Capture the cell that displays the provided text and extract its (x, y) central coordinate. 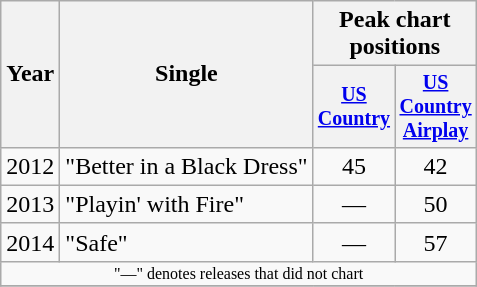
Peak chartpositions (394, 34)
"Better in a Black Dress" (186, 166)
Year (30, 74)
57 (436, 242)
50 (436, 204)
2014 (30, 242)
2013 (30, 204)
45 (354, 166)
"Safe" (186, 242)
42 (436, 166)
2012 (30, 166)
"—" denotes releases that did not chart (239, 273)
Single (186, 74)
"Playin' with Fire" (186, 204)
US Country (354, 106)
US Country Airplay (436, 106)
